Search for the cell housing the specified text and yield its (x, y) center coordinate. 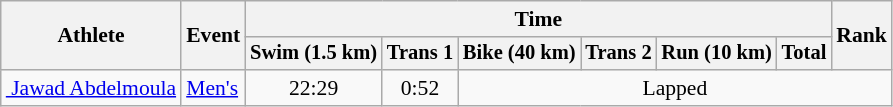
Total (804, 54)
22:29 (314, 88)
Rank (862, 36)
Run (10 km) (716, 54)
Event (213, 36)
Trans 1 (420, 54)
Time (538, 19)
Athlete (91, 36)
Jawad Abdelmoula (91, 88)
Bike (40 km) (520, 54)
Lapped (675, 88)
0:52 (420, 88)
Trans 2 (618, 54)
Men's (213, 88)
Swim (1.5 km) (314, 54)
